Capture the cell that displays the provided text and extract its (x, y) central coordinate. 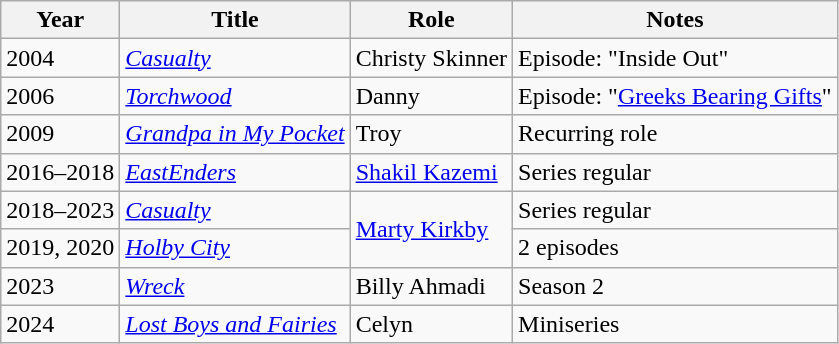
Title (235, 20)
Billy Ahmadi (431, 286)
Danny (431, 96)
Role (431, 20)
Year (60, 20)
2023 (60, 286)
2009 (60, 134)
2018–2023 (60, 210)
Episode: "Inside Out" (676, 58)
Marty Kirkby (431, 229)
Miniseries (676, 324)
Holby City (235, 248)
2 episodes (676, 248)
Recurring role (676, 134)
Notes (676, 20)
Shakil Kazemi (431, 172)
2024 (60, 324)
Celyn (431, 324)
Grandpa in My Pocket (235, 134)
EastEnders (235, 172)
Troy (431, 134)
2004 (60, 58)
Lost Boys and Fairies (235, 324)
Torchwood (235, 96)
2016–2018 (60, 172)
Season 2 (676, 286)
Wreck (235, 286)
Episode: "Greeks Bearing Gifts" (676, 96)
2006 (60, 96)
Christy Skinner (431, 58)
2019, 2020 (60, 248)
